Determine the [x, y] coordinate at the center of the cell enclosing the given text.  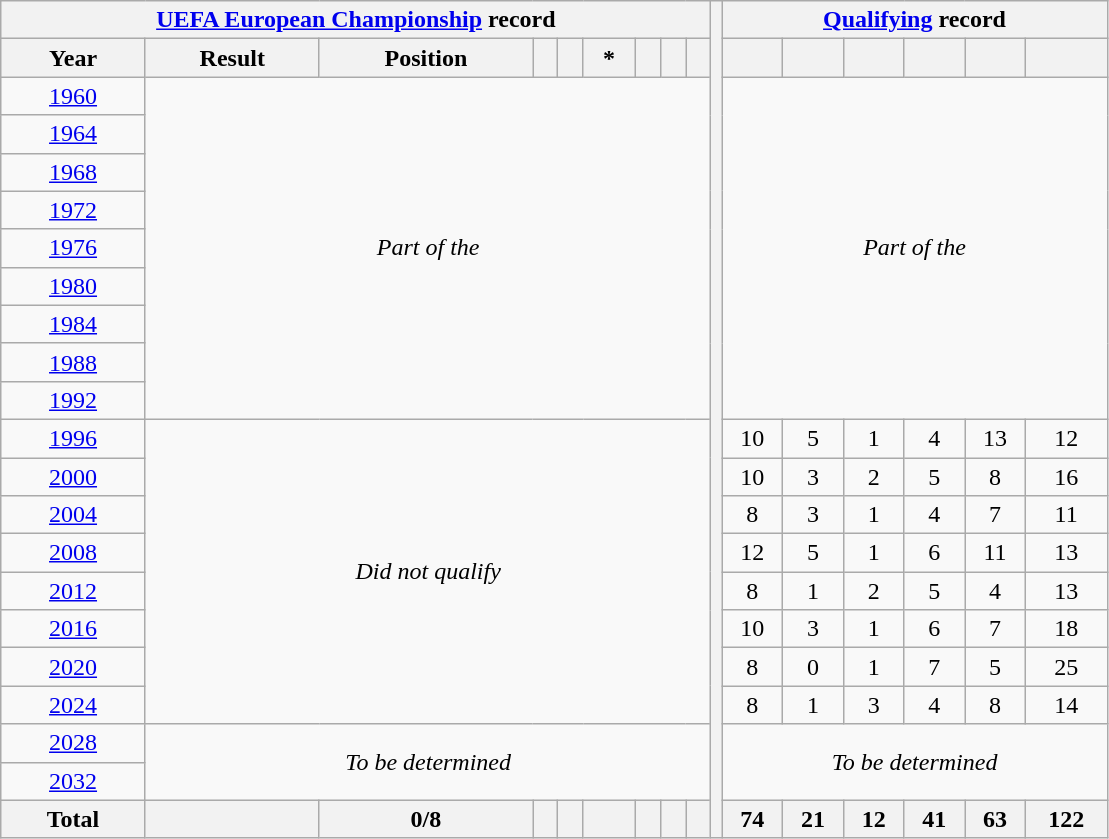
25 [1066, 667]
1968 [74, 172]
1984 [74, 324]
2020 [74, 667]
41 [934, 819]
* [609, 58]
14 [1066, 705]
Total [74, 819]
2028 [74, 743]
1996 [74, 438]
Qualifying record [914, 20]
1964 [74, 134]
1988 [74, 362]
Did not qualify [428, 571]
2008 [74, 553]
Result [232, 58]
1972 [74, 210]
1976 [74, 248]
2000 [74, 477]
2004 [74, 515]
63 [996, 819]
2032 [74, 781]
0 [814, 667]
21 [814, 819]
122 [1066, 819]
1960 [74, 96]
1992 [74, 400]
2012 [74, 591]
Year [74, 58]
16 [1066, 477]
2024 [74, 705]
UEFA European Championship record [356, 20]
Position [426, 58]
2016 [74, 629]
74 [752, 819]
18 [1066, 629]
0/8 [426, 819]
1980 [74, 286]
